Return the [x, y] coordinate for the center point of the cell that contains the specified text.  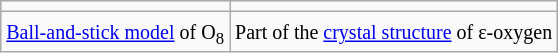
Part of the crystal structure of ε-oxygen [394, 32]
Ball-and-stick model of O8 [116, 32]
